Find where the given text appears and provide that cell's center as [x, y] coordinate. 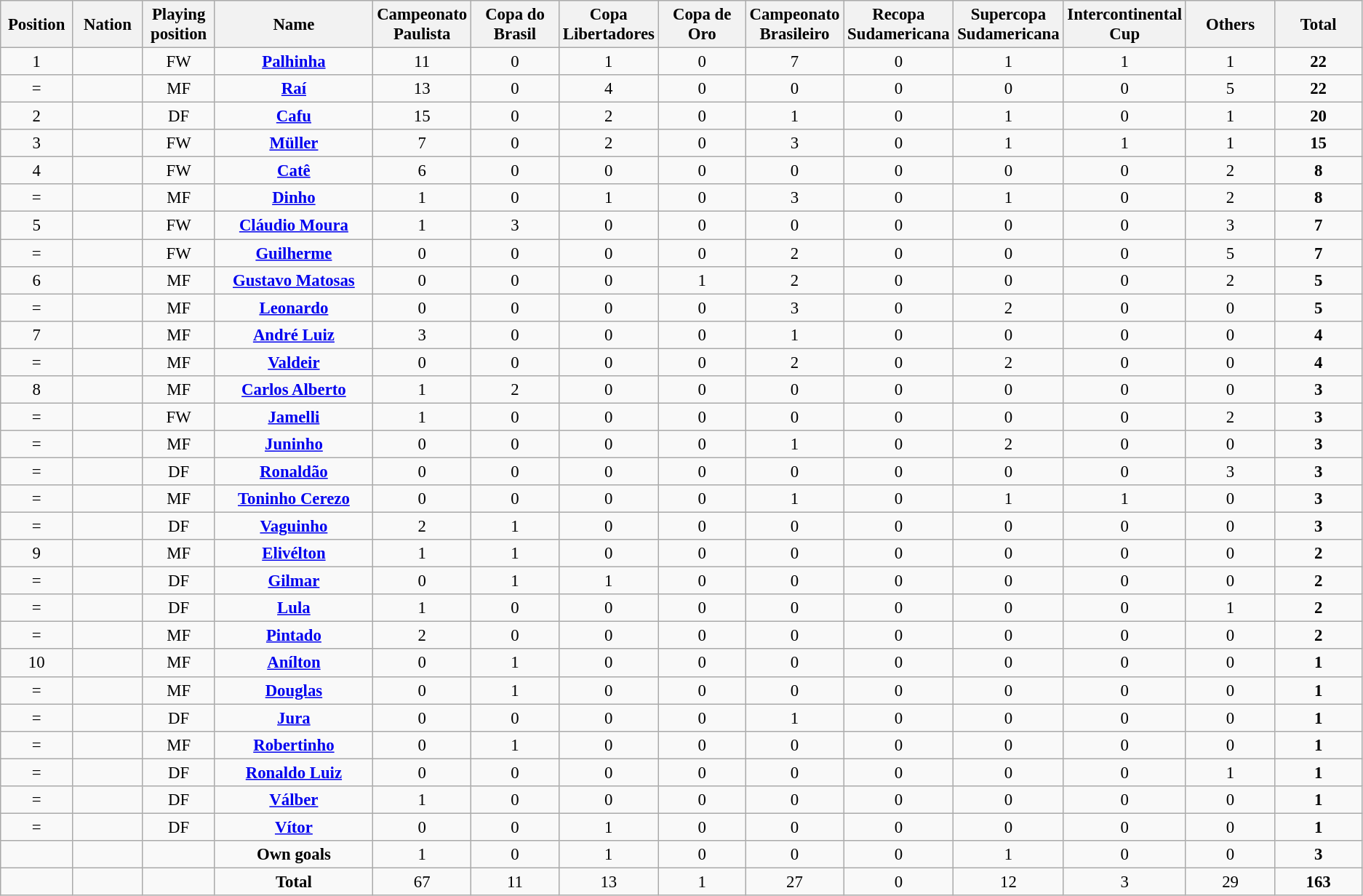
Gustavo Matosas [294, 280]
27 [794, 881]
Playing position [179, 25]
29 [1230, 881]
67 [422, 881]
Others [1230, 25]
Palhinha [294, 62]
Müller [294, 143]
Vaguinho [294, 527]
Cláudio Moura [294, 225]
Copa de Oro [702, 25]
Toninho Cerezo [294, 499]
9 [36, 553]
Copa do Brasil [515, 25]
Ronaldão [294, 471]
Guilherme [294, 253]
André Luiz [294, 335]
12 [1008, 881]
Gilmar [294, 581]
Recopa Sudamericana [899, 25]
Jamelli [294, 417]
Ronaldo Luiz [294, 772]
Raí [294, 89]
Name [294, 25]
20 [1319, 116]
Own goals [294, 855]
Valdeir [294, 362]
10 [36, 663]
Lula [294, 608]
Position [36, 25]
Carlos Alberto [294, 390]
Campeonato Paulista [422, 25]
Nation [108, 25]
Copa Libertadores [608, 25]
Leonardo [294, 308]
Pintado [294, 636]
Válber [294, 800]
Cafu [294, 116]
Supercopa Sudamericana [1008, 25]
Campeonato Brasileiro [794, 25]
Catê [294, 171]
Elivélton [294, 553]
Robertinho [294, 745]
Juninho [294, 444]
Douglas [294, 690]
163 [1319, 881]
Vítor [294, 827]
Intercontinental Cup [1124, 25]
Jura [294, 718]
Dinho [294, 199]
Anílton [294, 663]
